Identify which cell holds the provided text, then report its [X, Y] central coordinate. 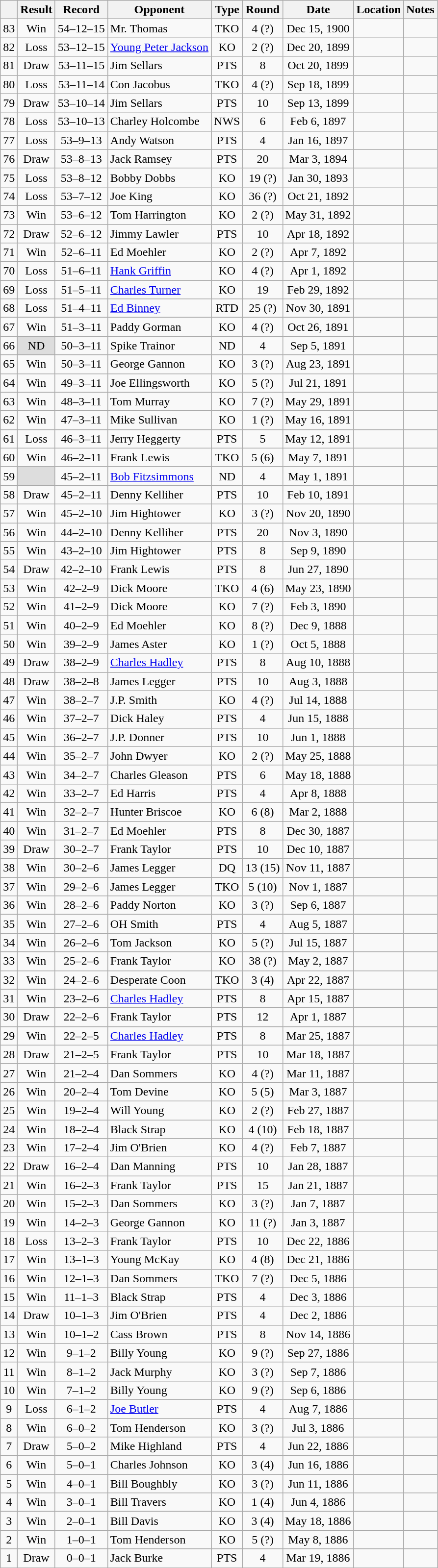
38–2–8 [81, 681]
Nov 3, 1890 [318, 532]
Bobby Dobbs [159, 177]
Paddy Norton [159, 905]
2 [9, 1540]
65 [9, 364]
53–11–15 [81, 66]
38–2–9 [81, 663]
Jun 1, 1888 [318, 737]
41–2–9 [81, 607]
61 [9, 439]
Apr 1, 1887 [318, 1017]
24–2–6 [81, 980]
48 [9, 681]
Hank Griffin [159, 271]
69 [9, 290]
25–2–6 [81, 961]
Jerry Heggerty [159, 439]
Jun 11, 1886 [318, 1484]
Andy Watson [159, 140]
Aug 5, 1887 [318, 924]
Date [318, 10]
26–2–6 [81, 943]
10–1–2 [81, 1334]
Apr 18, 1892 [318, 234]
49 [9, 663]
Charles Turner [159, 290]
Jan 30, 1893 [318, 177]
Jun 4, 1886 [318, 1502]
1 [9, 1558]
Ed Harris [159, 793]
6 (8) [263, 812]
38 (?) [263, 961]
Charley Holcombe [159, 122]
59 [9, 476]
44 [9, 756]
80 [9, 84]
46–3–11 [81, 439]
Bob Fitzsimmons [159, 476]
Joe Butler [159, 1409]
Mar 3, 1894 [318, 159]
27–2–6 [81, 924]
15–2–3 [81, 1204]
Jan 16, 1897 [318, 140]
Round [263, 10]
33 [9, 961]
72 [9, 234]
Con Jacobus [159, 84]
47 [9, 700]
4 (10) [263, 1129]
49–3–11 [81, 383]
Charles Johnson [159, 1465]
52 [9, 607]
May 25, 1888 [318, 756]
7 [9, 1446]
22–2–5 [81, 1036]
Nov 30, 1891 [318, 308]
Type [227, 10]
Opponent [159, 10]
16–2–4 [81, 1167]
Jul 15, 1887 [318, 943]
42–2–10 [81, 570]
12–1–3 [81, 1278]
Dec 3, 1886 [318, 1297]
53–6–12 [81, 215]
Bill Travers [159, 1502]
53–9–13 [81, 140]
Location [379, 10]
29 [9, 1036]
53–8–13 [81, 159]
8–1–2 [81, 1371]
11 (?) [263, 1222]
25 (?) [263, 308]
42–2–9 [81, 588]
May 7, 1891 [318, 457]
May 16, 1891 [318, 420]
28 [9, 1054]
75 [9, 177]
Jack Ramsey [159, 159]
Tom Devine [159, 1092]
Jan 3, 1887 [318, 1222]
Dec 2, 1886 [318, 1316]
16 [9, 1278]
38 [9, 868]
42 [9, 793]
Jack Burke [159, 1558]
13 (15) [263, 868]
Joe King [159, 196]
Dan Manning [159, 1167]
Mar 3, 1887 [318, 1092]
Dick Haley [159, 719]
79 [9, 103]
23 [9, 1148]
Ed Binney [159, 308]
60 [9, 457]
Dec 20, 1899 [318, 47]
40 [9, 831]
Mar 25, 1887 [318, 1036]
May 18, 1886 [318, 1521]
Charles Gleason [159, 774]
39 [9, 849]
May 29, 1891 [318, 401]
13 [9, 1334]
53 [9, 588]
36 [9, 905]
53–7–12 [81, 196]
32 [9, 980]
Apr 1, 1892 [318, 271]
1 (4) [263, 1502]
Bill Boughbly [159, 1484]
18 [9, 1241]
Spike Trainor [159, 346]
Jan 21, 1887 [318, 1185]
Result [36, 10]
James Aster [159, 644]
Dec 9, 1888 [318, 625]
76 [9, 159]
68 [9, 308]
41 [9, 812]
Sep 6, 1887 [318, 905]
Sep 7, 1886 [318, 1371]
17–2–4 [81, 1148]
Mar 18, 1887 [318, 1054]
10–1–3 [81, 1316]
53–11–14 [81, 84]
67 [9, 327]
53–8–12 [81, 177]
39–2–9 [81, 644]
Dec 15, 1900 [318, 28]
May 2, 1887 [318, 961]
Jul 14, 1888 [318, 700]
26 [9, 1092]
64 [9, 383]
DQ [227, 868]
4–0–1 [81, 1484]
51–3–11 [81, 327]
Jun 16, 1886 [318, 1465]
Feb 6, 1897 [318, 122]
18–2–4 [81, 1129]
48–3–11 [81, 401]
5 (6) [263, 457]
55 [9, 551]
Apr 15, 1887 [318, 998]
45–2–10 [81, 513]
Dec 30, 1887 [318, 831]
8 (?) [263, 625]
Mar 19, 1886 [318, 1558]
Record [81, 10]
50 [9, 644]
Aug 3, 1888 [318, 681]
Notes [420, 10]
Jack Murphy [159, 1371]
Sep 5, 1891 [318, 346]
51–6–11 [81, 271]
Tom Jackson [159, 943]
Tom Murray [159, 401]
46 [9, 719]
31 [9, 998]
70 [9, 271]
36–2–7 [81, 737]
32–2–7 [81, 812]
37–2–7 [81, 719]
17 [9, 1260]
24 [9, 1129]
Jul 21, 1891 [318, 383]
Nov 20, 1890 [318, 513]
Cass Brown [159, 1334]
78 [9, 122]
Mar 2, 1888 [318, 812]
Mike Highland [159, 1446]
31–2–7 [81, 831]
Feb 10, 1891 [318, 495]
Jul 3, 1886 [318, 1428]
3 [9, 1521]
3–0–1 [81, 1502]
Nov 14, 1886 [318, 1334]
11 [9, 1371]
5–0–2 [81, 1446]
Sep 27, 1886 [318, 1353]
62 [9, 420]
4 (8) [263, 1260]
Jun 27, 1890 [318, 570]
J.P. Donner [159, 737]
Sep 6, 1886 [318, 1390]
Dec 5, 1886 [318, 1278]
74 [9, 196]
54–12–15 [81, 28]
43–2–10 [81, 551]
May 18, 1888 [318, 774]
Jan 28, 1887 [318, 1167]
81 [9, 66]
Apr 22, 1887 [318, 980]
Feb 27, 1887 [318, 1110]
May 8, 1886 [318, 1540]
7–1–2 [81, 1390]
11–1–3 [81, 1297]
Mr. Thomas [159, 28]
6–0–2 [81, 1428]
58 [9, 495]
Will Young [159, 1110]
77 [9, 140]
47–3–11 [81, 420]
4 (6) [263, 588]
Hunter Briscoe [159, 812]
6–1–2 [81, 1409]
19–2–4 [81, 1110]
52–6–11 [81, 252]
30–2–6 [81, 868]
Feb 29, 1892 [318, 290]
73 [9, 215]
9–1–2 [81, 1353]
2–0–1 [81, 1521]
J.P. Smith [159, 700]
Oct 20, 1899 [318, 66]
Jun 22, 1886 [318, 1446]
21 [9, 1185]
Mar 11, 1887 [318, 1073]
Mike Sullivan [159, 420]
Sep 13, 1899 [318, 103]
5 (10) [263, 887]
52–6–12 [81, 234]
45 [9, 737]
43 [9, 774]
44–2–10 [81, 532]
Feb 18, 1887 [318, 1129]
53–10–14 [81, 103]
Oct 26, 1891 [318, 327]
1–0–1 [81, 1540]
21–2–4 [81, 1073]
RTD [227, 308]
May 1, 1891 [318, 476]
Aug 7, 1886 [318, 1409]
19 (?) [263, 177]
Aug 23, 1891 [318, 364]
34–2–7 [81, 774]
0–0–1 [81, 1558]
20–2–4 [81, 1092]
16–2–3 [81, 1185]
35 [9, 924]
Young McKay [159, 1260]
May 12, 1891 [318, 439]
38–2–7 [81, 700]
29–2–6 [81, 887]
Dec 22, 1886 [318, 1241]
34 [9, 943]
Paddy Gorman [159, 327]
51–5–11 [81, 290]
37 [9, 887]
NWS [227, 122]
May 23, 1890 [318, 588]
28–2–6 [81, 905]
63 [9, 401]
Dec 21, 1886 [318, 1260]
83 [9, 28]
53–12–15 [81, 47]
5 (5) [263, 1092]
Apr 7, 1892 [318, 252]
36 (?) [263, 196]
54 [9, 570]
John Dwyer [159, 756]
Joe Ellingsworth [159, 383]
40–2–9 [81, 625]
71 [9, 252]
Feb 7, 1887 [318, 1148]
33–2–7 [81, 793]
5–0–1 [81, 1465]
Jun 15, 1888 [318, 719]
51 [9, 625]
Nov 11, 1887 [318, 868]
9 [9, 1409]
35–2–7 [81, 756]
Oct 21, 1892 [318, 196]
57 [9, 513]
OH Smith [159, 924]
82 [9, 47]
Bill Davis [159, 1521]
30–2–7 [81, 849]
22 [9, 1167]
Young Peter Jackson [159, 47]
Dec 10, 1887 [318, 849]
Tom Harrington [159, 215]
22–2–6 [81, 1017]
14–2–3 [81, 1222]
Jan 7, 1887 [318, 1204]
Oct 5, 1888 [318, 644]
Nov 1, 1887 [318, 887]
30 [9, 1017]
Sep 18, 1899 [318, 84]
51–4–11 [81, 308]
Desperate Coon [159, 980]
23–2–6 [81, 998]
27 [9, 1073]
13–1–3 [81, 1260]
56 [9, 532]
13–2–3 [81, 1241]
53–10–13 [81, 122]
Aug 10, 1888 [318, 663]
Feb 3, 1890 [318, 607]
66 [9, 346]
14 [9, 1316]
46–2–11 [81, 457]
25 [9, 1110]
Sep 9, 1890 [318, 551]
Apr 8, 1888 [318, 793]
May 31, 1892 [318, 215]
21–2–5 [81, 1054]
Jimmy Lawler [159, 234]
